From the cell containing the given text, extract its center point as (X, Y) coordinate. 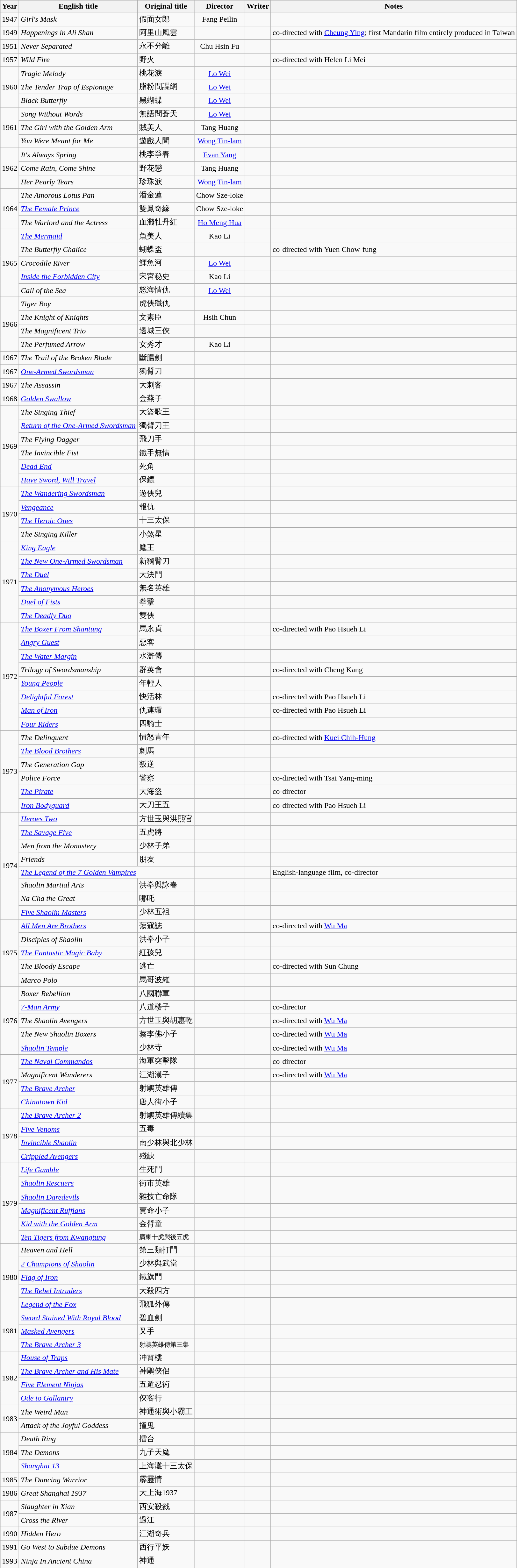
Magnificent Ruffians (78, 1211)
少林與武當 (166, 1264)
Heaven and Hell (78, 1250)
新獨臂刀 (166, 561)
虎俠殲仇 (166, 304)
獨臂刀王 (166, 426)
南少林與北少林 (166, 1143)
洪拳小子 (166, 939)
1980 (10, 1277)
The Brave Archer (78, 1088)
Fang Peilin (219, 19)
Kid with the Golden Arm (78, 1224)
1985 (10, 1479)
Evan Yang (219, 155)
1969 (10, 446)
血濺牡丹紅 (166, 222)
永不分離 (166, 46)
八道楼子 (166, 1007)
霹靂情 (166, 1479)
少林子弟 (166, 846)
Chinatown Kid (78, 1102)
野火 (166, 60)
1951 (10, 46)
擂台 (166, 1439)
方世玉與洪熙官 (166, 819)
珍珠淚 (166, 182)
射鵰英雄傳 (166, 1088)
Have Sword, Will Travel (78, 480)
The New One-Armed Swordsman (78, 561)
Original title (166, 6)
Iron Bodyguard (78, 805)
Notes (394, 6)
Trilogy of Swordsmanship (78, 670)
女秀才 (166, 345)
Director (219, 6)
賣命小子 (166, 1211)
1990 (10, 1534)
The Rebel Intruders (78, 1291)
射鵰英雄傳第三集 (166, 1344)
1949 (10, 32)
五遁忍術 (166, 1385)
Vengeance (78, 507)
1970 (10, 514)
The Dancing Warrior (78, 1479)
Call of the Sea (78, 290)
1972 (10, 676)
金燕子 (166, 399)
It's Always Spring (78, 155)
Delightful Forest (78, 697)
叛逆 (166, 765)
The Wandering Swordsman (78, 494)
怒海情仇 (166, 290)
Four Riders (78, 724)
殘缺 (166, 1157)
雙鳳奇緣 (166, 209)
Ten Tigers from Kwangtung (78, 1237)
Magnificent Wanderers (78, 1075)
1982 (10, 1378)
小煞星 (166, 534)
憤怒青年 (166, 738)
The Weird Man (78, 1412)
Hidden Hero (78, 1534)
十三太保 (166, 521)
水滸傳 (166, 656)
江湖奇兵 (166, 1534)
1966 (10, 324)
2 Champions of Shaolin (78, 1264)
大刺客 (166, 385)
English-language film, co-director (394, 872)
拳擊 (166, 602)
1961 (10, 128)
Duel of Fists (78, 602)
Inside the Forbidden City (78, 277)
Crippled Avengers (78, 1157)
桃李爭春 (166, 155)
The Bloody Escape (78, 967)
少林寺 (166, 1048)
馬哥波羅 (166, 980)
1977 (10, 1082)
方世玉與胡惠乾 (166, 1021)
The Perfumed Arrow (78, 345)
哪吒 (166, 899)
馬永貞 (166, 629)
Crocodile River (78, 263)
Cross the River (78, 1520)
野花戀 (166, 168)
四騎士 (166, 724)
無名英雄 (166, 588)
1957 (10, 60)
English title (78, 6)
江湖漢子 (166, 1075)
蔡李佛小子 (166, 1034)
Year (10, 6)
Young People (78, 683)
雙俠 (166, 616)
少林五祖 (166, 912)
King Eagle (78, 548)
魚美人 (166, 236)
The Amorous Lotus Pan (78, 196)
Death Ring (78, 1439)
逃亡 (166, 967)
1981 (10, 1331)
保鏢 (166, 480)
The Singing Killer (78, 534)
The Blood Brothers (78, 751)
大殺四方 (166, 1291)
co-directed with Tsai Yang-ming (394, 778)
海軍突擊隊 (166, 1062)
The Heroic Ones (78, 521)
大盜歌王 (166, 412)
The Shaolin Avengers (78, 1021)
假面女郎 (166, 19)
Flag of Iron (78, 1278)
鱷魚河 (166, 263)
co-directed with Cheng Kang (394, 670)
The Boxer From Shantung (78, 629)
The Brave Archer 3 (78, 1344)
洪拳與詠春 (166, 885)
惡客 (166, 643)
1991 (10, 1548)
Dead End (78, 466)
All Men Are Brothers (78, 926)
群英會 (166, 670)
西行平妖 (166, 1548)
黑蝴蝶 (166, 101)
死角 (166, 466)
Shaolin Rescuers (78, 1183)
1964 (10, 209)
Sword Stained With Royal Blood (78, 1318)
Marco Polo (78, 980)
神通術與小霸王 (166, 1412)
1960 (10, 87)
1984 (10, 1452)
Angry Guest (78, 643)
Boxer Rebellion (78, 994)
The Tender Trap of Espionage (78, 87)
過江 (166, 1520)
1986 (10, 1493)
大海盜 (166, 792)
1974 (10, 866)
The Deadly Duo (78, 616)
Ode to Gallantry (78, 1399)
鐵手無情 (166, 453)
西安殺戮 (166, 1507)
邊城三俠 (166, 331)
街市英雄 (166, 1183)
The Magnificent Trio (78, 331)
紅孩兒 (166, 953)
神通 (166, 1561)
九子天魔 (166, 1453)
蕩寇誌 (166, 926)
遊俠兒 (166, 494)
Ninja In Ancient China (78, 1561)
潘金蓮 (166, 196)
Writer (258, 6)
年輕人 (166, 683)
Her Pearly Tears (78, 182)
1962 (10, 168)
警察 (166, 778)
Happenings in Ali Shan (78, 32)
Great Shanghai 1937 (78, 1493)
鐵旗門 (166, 1278)
1968 (10, 399)
Tiger Boy (78, 304)
獨臂刀 (166, 371)
Heroes Two (78, 819)
飛狐外傳 (166, 1304)
The Anonymous Heroes (78, 588)
飛刀手 (166, 439)
1979 (10, 1203)
The Knight of Knights (78, 317)
廣東十虎與後五虎 (166, 1237)
The Legend of the 7 Golden Vampires (107, 872)
7-Man Army (78, 1007)
Attack of the Joyful Goddess (78, 1425)
Go West to Subdue Demons (78, 1548)
The Naval Commandos (78, 1062)
1965 (10, 263)
鷹王 (166, 548)
刺馬 (166, 751)
The Savage Five (78, 832)
蝴蝶盃 (166, 250)
Shanghai 13 (78, 1466)
co-directed with Cheung Ying; first Mandarin film entirely produced in Taiwan (394, 32)
1978 (10, 1136)
Shaolin Martial Arts (78, 885)
Life Gamble (78, 1170)
Return of the One-Armed Swordsman (78, 426)
報仇 (166, 507)
Chu Hsin Fu (219, 46)
The Water Margin (78, 656)
The Girl with the Golden Arm (78, 127)
脂粉間諜網 (166, 87)
宋宮秘史 (166, 277)
Five Element Ninjas (78, 1385)
The Flying Dagger (78, 439)
The Brave Archer and His Mate (78, 1371)
Girl's Mask (78, 19)
1973 (10, 771)
生死鬥 (166, 1170)
The Demons (78, 1453)
The Generation Gap (78, 765)
斷腸劍 (166, 358)
The Singing Thief (78, 412)
Slaughter in Xian (78, 1507)
Man of Iron (78, 711)
Hsih Chun (219, 317)
金臂童 (166, 1224)
The Assassin (78, 385)
Come Rain, Come Shine (78, 168)
One-Armed Swordsman (78, 371)
Men from the Monastery (78, 846)
Five Shaolin Masters (78, 912)
俠客行 (166, 1399)
1947 (10, 19)
五毒 (166, 1129)
第三類打鬥 (166, 1250)
快活林 (166, 697)
co-directed with Yuen Chow-fung (394, 250)
The Mermaid (78, 236)
Five Venoms (78, 1129)
The Pirate (78, 792)
Ho Meng Hua (219, 222)
The Delinquent (78, 738)
遊戲人間 (166, 141)
1987 (10, 1513)
Song Without Words (78, 114)
1976 (10, 1021)
The Butterfly Chalice (78, 250)
朋友 (166, 860)
The New Shaolin Boxers (78, 1034)
撞鬼 (166, 1425)
八國聯軍 (166, 994)
叉手 (166, 1332)
Shaolin Temple (78, 1048)
仇連環 (166, 711)
Wild Fire (78, 60)
雜技亡命隊 (166, 1197)
神鵰俠侶 (166, 1371)
Never Separated (78, 46)
The Invincible Fist (78, 453)
Na Cha the Great (78, 899)
Invincible Shaolin (78, 1143)
大刀王五 (166, 805)
You Were Meant for Me (78, 141)
賊美人 (166, 127)
冲霄樓 (166, 1358)
Friends (78, 860)
The Brave Archer 2 (78, 1116)
射鵰英雄傳續集 (166, 1116)
Masked Avengers (78, 1332)
House of Traps (78, 1358)
The Trail of the Broken Blade (78, 358)
Police Force (78, 778)
大決鬥 (166, 575)
碧血劍 (166, 1318)
桃花淚 (166, 73)
co-directed with Sun Chung (394, 967)
1993 (10, 1561)
Shaolin Daredevils (78, 1197)
唐人街小子 (166, 1102)
文素臣 (166, 317)
Tragic Melody (78, 73)
The Warlord and the Actress (78, 222)
The Duel (78, 575)
五虎將 (166, 832)
co-directed with Helen Li Mei (394, 60)
1975 (10, 953)
1971 (10, 581)
無語問蒼天 (166, 114)
大上海1937 (166, 1493)
The Fantastic Magic Baby (78, 953)
The Female Prince (78, 209)
阿里山風雲 (166, 32)
1983 (10, 1418)
co-directed with Kuei Chih-Hung (394, 738)
Disciples of Shaolin (78, 939)
Golden Swallow (78, 399)
上海灘十三太保 (166, 1466)
Legend of the Fox (78, 1304)
Black Butterfly (78, 101)
